Output the (x, y) coordinate of the center of the cell containing the given text.  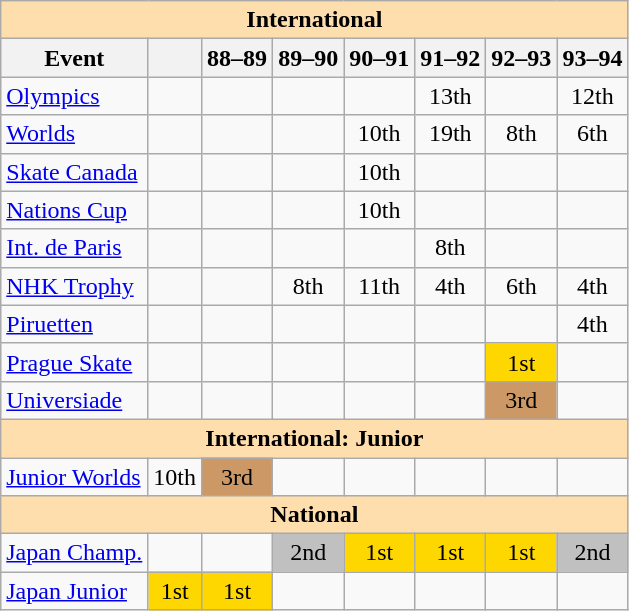
89–90 (308, 58)
88–89 (238, 58)
Int. de Paris (74, 248)
Nations Cup (74, 210)
Junior Worlds (74, 477)
11th (380, 286)
92–93 (522, 58)
Skate Canada (74, 172)
Prague Skate (74, 362)
International (314, 20)
National (314, 515)
12th (592, 96)
Japan Junior (74, 591)
Piruetten (74, 324)
NHK Trophy (74, 286)
93–94 (592, 58)
19th (450, 134)
13th (450, 96)
Universiade (74, 400)
International: Junior (314, 438)
Japan Champ. (74, 553)
Event (74, 58)
Worlds (74, 134)
90–91 (380, 58)
91–92 (450, 58)
Olympics (74, 96)
